Identify which cell holds the provided text, then report its [X, Y] central coordinate. 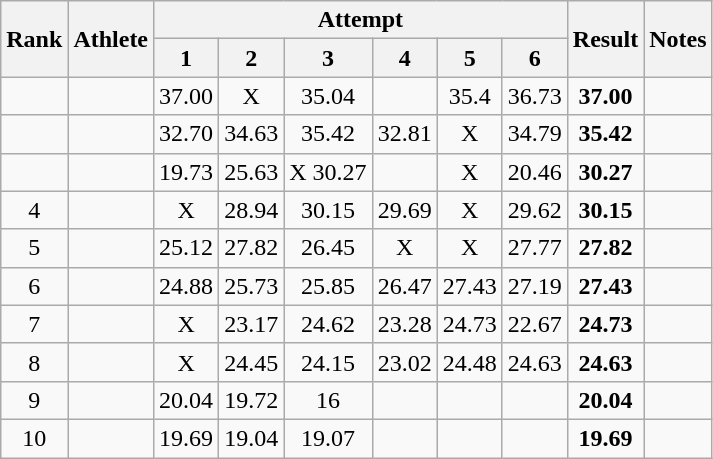
29.62 [534, 210]
32.70 [186, 134]
26.45 [328, 248]
20.46 [534, 172]
35.04 [328, 96]
27.19 [534, 286]
23.28 [404, 324]
26.47 [404, 286]
34.79 [534, 134]
8 [34, 362]
10 [34, 438]
25.63 [252, 172]
Athlete [111, 39]
19.73 [186, 172]
25.12 [186, 248]
Rank [34, 39]
30.27 [605, 172]
29.69 [404, 210]
Notes [678, 39]
19.72 [252, 400]
24.45 [252, 362]
27.77 [534, 248]
36.73 [534, 96]
23.17 [252, 324]
Attempt [361, 20]
7 [34, 324]
24.62 [328, 324]
X 30.27 [328, 172]
25.85 [328, 286]
19.04 [252, 438]
22.67 [534, 324]
24.48 [470, 362]
23.02 [404, 362]
28.94 [252, 210]
34.63 [252, 134]
32.81 [404, 134]
24.88 [186, 286]
19.07 [328, 438]
1 [186, 58]
24.15 [328, 362]
9 [34, 400]
25.73 [252, 286]
35.4 [470, 96]
Result [605, 39]
2 [252, 58]
3 [328, 58]
16 [328, 400]
